Find where the given text appears and provide that cell's center as (x, y) coordinate. 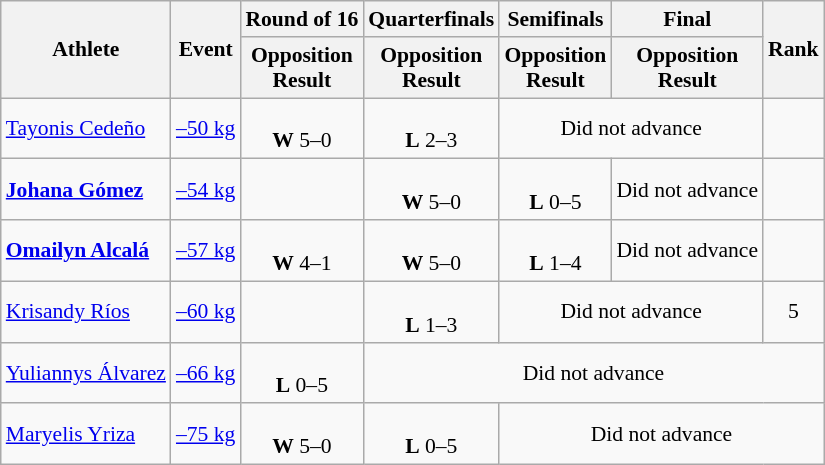
Krisandy Ríos (86, 312)
Maryelis Yriza (86, 434)
Omailyn Alcalá (86, 250)
Quarterfinals (431, 19)
Round of 16 (302, 19)
Final (687, 19)
L 2–3 (431, 128)
L 1–4 (555, 250)
–66 kg (206, 372)
5 (794, 312)
Athlete (86, 50)
Yuliannys Álvarez (86, 372)
Event (206, 50)
–57 kg (206, 250)
–75 kg (206, 434)
Johana Gómez (86, 190)
Rank (794, 50)
W 4–1 (302, 250)
Tayonis Cedeño (86, 128)
–54 kg (206, 190)
Semifinals (555, 19)
L 1–3 (431, 312)
–50 kg (206, 128)
–60 kg (206, 312)
